Pinpoint the cell where the given text exists, returning its (X, Y) midpoint coordinate. 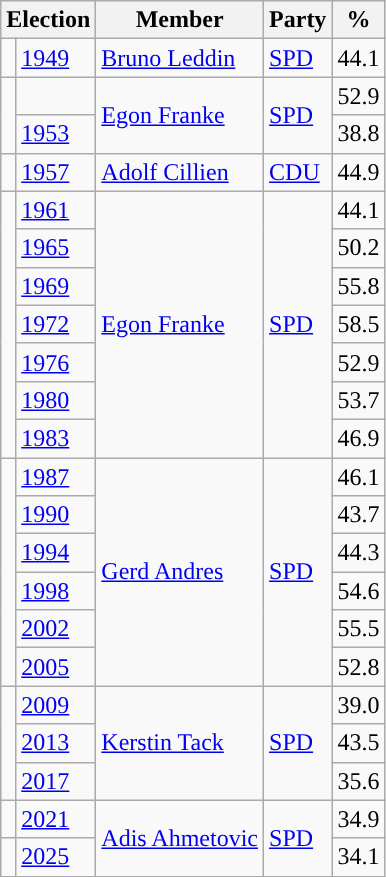
Party (298, 20)
Bruno Leddin (180, 58)
52.8 (358, 667)
1983 (56, 438)
1972 (56, 324)
1949 (56, 58)
2021 (56, 819)
54.6 (358, 591)
55.8 (358, 286)
1994 (56, 553)
1957 (56, 172)
39.0 (358, 705)
46.9 (358, 438)
Member (180, 20)
Adis Ahmetovic (180, 838)
1987 (56, 477)
Election (48, 20)
CDU (298, 172)
1980 (56, 400)
34.9 (358, 819)
2017 (56, 781)
1965 (56, 248)
2025 (56, 857)
Kerstin Tack (180, 743)
1998 (56, 591)
44.3 (358, 553)
% (358, 20)
2005 (56, 667)
38.8 (358, 134)
1990 (56, 515)
53.7 (358, 400)
34.1 (358, 857)
44.9 (358, 172)
Adolf Cillien (180, 172)
58.5 (358, 324)
43.5 (358, 743)
1969 (56, 286)
46.1 (358, 477)
43.7 (358, 515)
2013 (56, 743)
1953 (56, 134)
Gerd Andres (180, 572)
50.2 (358, 248)
2002 (56, 629)
1961 (56, 210)
35.6 (358, 781)
2009 (56, 705)
55.5 (358, 629)
1976 (56, 362)
